Find where the given text appears and provide that cell's center as [x, y] coordinate. 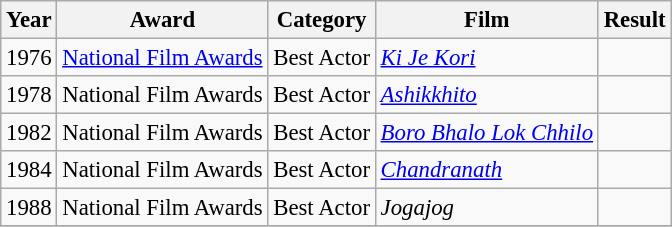
Ki Je Kori [486, 58]
Film [486, 20]
1976 [29, 58]
Boro Bhalo Lok Chhilo [486, 133]
Result [634, 20]
Chandranath [486, 170]
Jogajog [486, 208]
Year [29, 20]
1978 [29, 95]
Award [162, 20]
1984 [29, 170]
1982 [29, 133]
Category [322, 20]
Ashikkhito [486, 95]
1988 [29, 208]
